Detect which cell encompasses the target text, then output its [x, y] center coordinate. 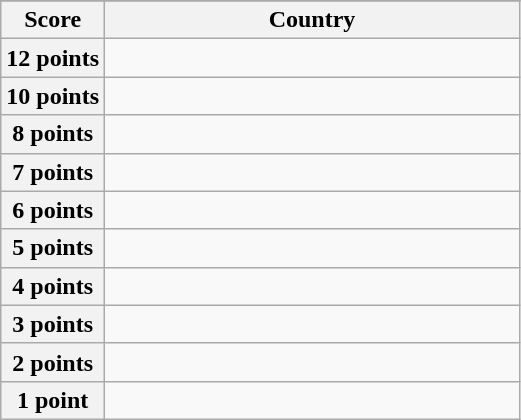
8 points [53, 134]
Country [312, 20]
7 points [53, 172]
2 points [53, 362]
1 point [53, 400]
3 points [53, 324]
10 points [53, 96]
Score [53, 20]
4 points [53, 286]
12 points [53, 58]
6 points [53, 210]
5 points [53, 248]
